For the text-containing cell, return its midpoint in [X, Y] coordinate format. 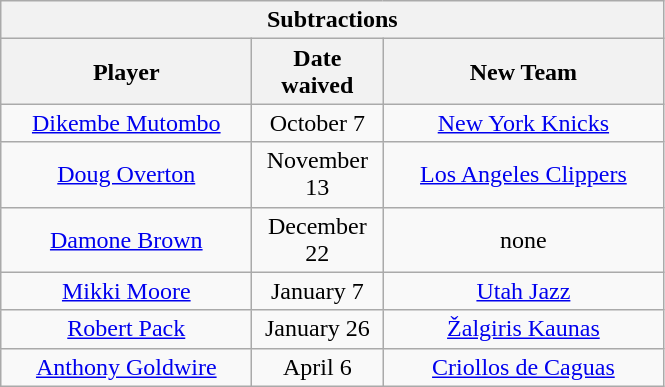
Damone Brown [126, 240]
Anthony Goldwire [126, 367]
Criollos de Caguas [524, 367]
January 26 [318, 329]
Žalgiris Kaunas [524, 329]
October 7 [318, 123]
Utah Jazz [524, 291]
Subtractions [332, 20]
December 22 [318, 240]
April 6 [318, 367]
Date waived [318, 72]
November 13 [318, 174]
none [524, 240]
New York Knicks [524, 123]
Los Angeles Clippers [524, 174]
Dikembe Mutombo [126, 123]
Doug Overton [126, 174]
Robert Pack [126, 329]
Mikki Moore [126, 291]
January 7 [318, 291]
New Team [524, 72]
Player [126, 72]
